Return [x, y] of the center of cell containing provided text 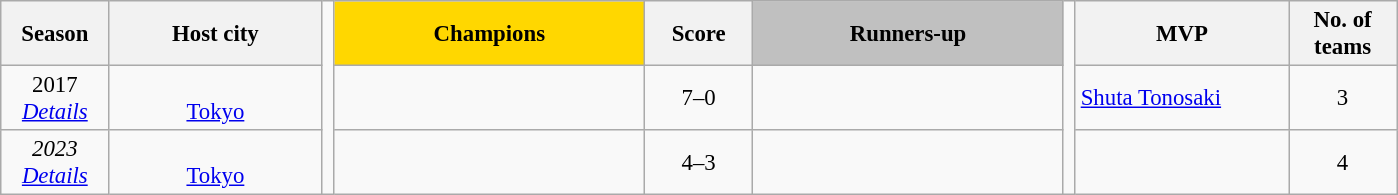
Season [55, 34]
7–0 [699, 98]
Shuta Tonosaki [1182, 98]
Runners-up [908, 34]
4–3 [699, 162]
4 [1342, 162]
2017Details [55, 98]
Champions [490, 34]
Host city [216, 34]
MVP [1182, 34]
3 [1342, 98]
Score [699, 34]
No. of teams [1342, 34]
2023Details [55, 162]
